Detect which cell encompasses the target text, then output its (x, y) center coordinate. 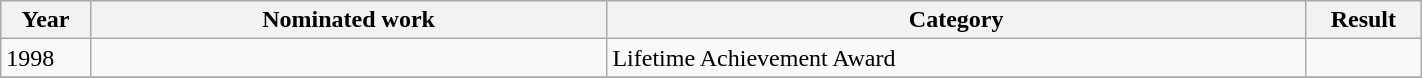
Result (1363, 20)
1998 (46, 58)
Lifetime Achievement Award (956, 58)
Category (956, 20)
Nominated work (348, 20)
Year (46, 20)
